Locate the cell with the specified text and output its [x, y] center coordinate. 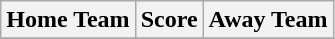
Score [169, 20]
Home Team [68, 20]
Away Team [268, 20]
